Scan for the cell matching the given text and deliver its (X, Y) coordinate at center. 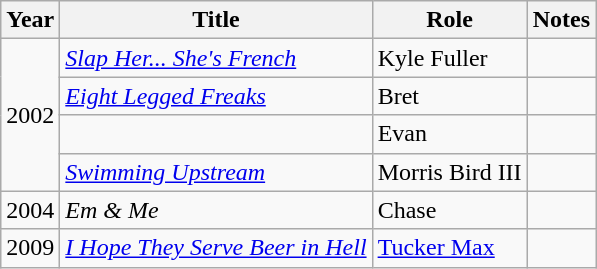
2004 (30, 210)
Swimming Upstream (216, 172)
Chase (450, 210)
Evan (450, 134)
Role (450, 20)
I Hope They Serve Beer in Hell (216, 248)
Bret (450, 96)
Kyle Fuller (450, 58)
2009 (30, 248)
Tucker Max (450, 248)
Year (30, 20)
Slap Her... She's French (216, 58)
Title (216, 20)
Eight Legged Freaks (216, 96)
Em & Me (216, 210)
Morris Bird III (450, 172)
2002 (30, 115)
Notes (561, 20)
